Return the [X, Y] coordinate for the center point of the cell that contains the specified text.  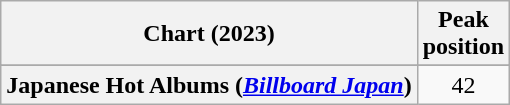
Chart (2023) [209, 34]
42 [463, 85]
Japanese Hot Albums (Billboard Japan) [209, 85]
Peakposition [463, 34]
